Return (x, y) of the center of cell containing provided text 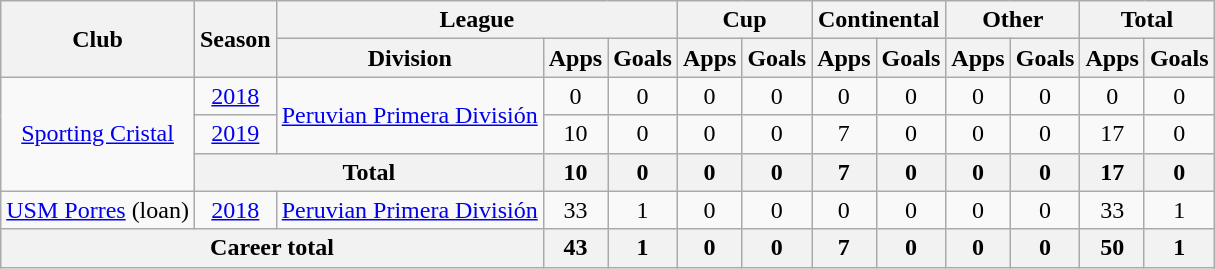
2019 (235, 134)
Other (1013, 20)
Cup (744, 20)
50 (1112, 248)
USM Porres (loan) (98, 210)
Division (410, 58)
Sporting Cristal (98, 134)
Continental (879, 20)
League (476, 20)
Career total (272, 248)
Season (235, 39)
Club (98, 39)
43 (575, 248)
